Find where the given text appears and provide that cell's center as [x, y] coordinate. 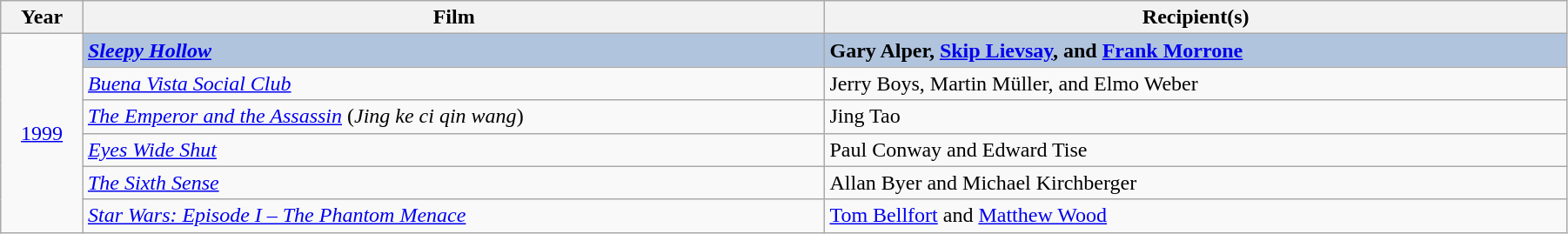
Eyes Wide Shut [453, 150]
Recipient(s) [1196, 17]
The Emperor and the Assassin (Jing ke ci qin wang) [453, 117]
Year [42, 17]
The Sixth Sense [453, 183]
Sleepy Hollow [453, 50]
Jerry Boys, Martin Müller, and Elmo Weber [1196, 84]
Star Wars: Episode I – The Phantom Menace [453, 216]
Gary Alper, Skip Lievsay, and Frank Morrone [1196, 50]
Buena Vista Social Club [453, 84]
Tom Bellfort and Matthew Wood [1196, 216]
Allan Byer and Michael Kirchberger [1196, 183]
Film [453, 17]
Jing Tao [1196, 117]
Paul Conway and Edward Tise [1196, 150]
1999 [42, 133]
